Return the [X, Y] coordinate for the center point of the cell that contains the specified text.  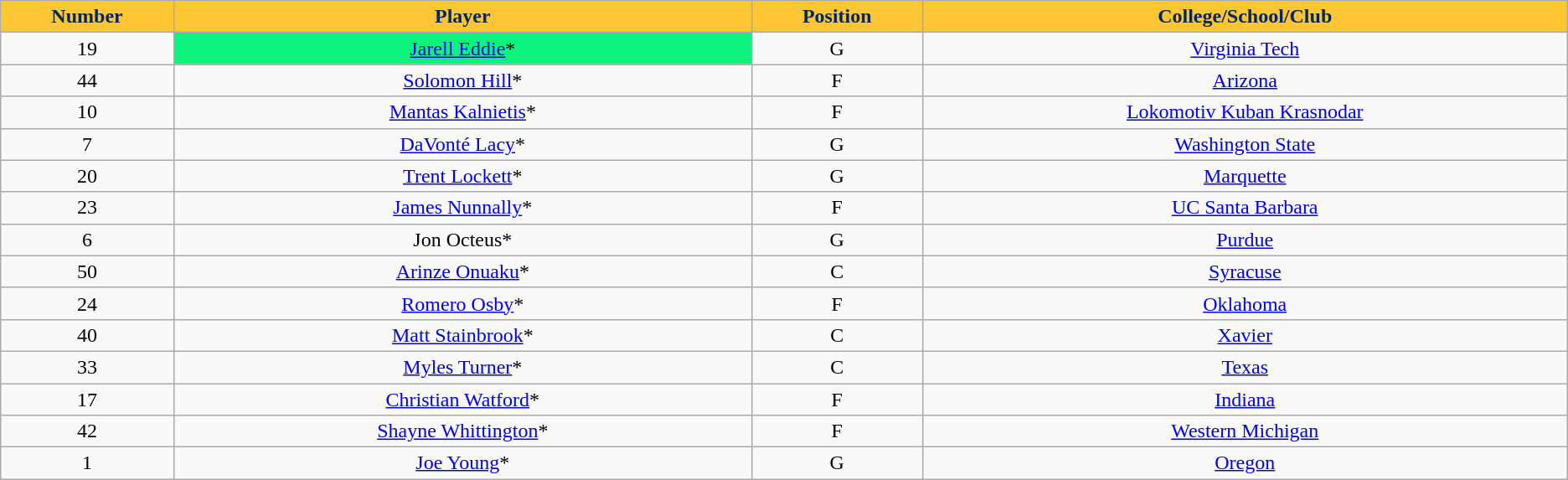
James Nunnally* [462, 208]
Myles Turner* [462, 367]
Number [87, 17]
Xavier [1245, 335]
Trent Lockett* [462, 176]
Matt Stainbrook* [462, 335]
17 [87, 400]
Oklahoma [1245, 303]
19 [87, 49]
Jon Octeus* [462, 240]
Indiana [1245, 400]
23 [87, 208]
Purdue [1245, 240]
Romero Osby* [462, 303]
Solomon Hill* [462, 80]
Texas [1245, 367]
College/School/Club [1245, 17]
6 [87, 240]
10 [87, 112]
50 [87, 271]
Shayne Whittington* [462, 431]
Position [837, 17]
Joe Young* [462, 463]
Syracuse [1245, 271]
Western Michigan [1245, 431]
Arinze Onuaku* [462, 271]
1 [87, 463]
Oregon [1245, 463]
42 [87, 431]
Mantas Kalnietis* [462, 112]
Lokomotiv Kuban Krasnodar [1245, 112]
Jarell Eddie* [462, 49]
40 [87, 335]
7 [87, 144]
UC Santa Barbara [1245, 208]
Player [462, 17]
Christian Watford* [462, 400]
Virginia Tech [1245, 49]
33 [87, 367]
Arizona [1245, 80]
Marquette [1245, 176]
24 [87, 303]
44 [87, 80]
DaVonté Lacy* [462, 144]
Washington State [1245, 144]
20 [87, 176]
